Pinpoint the cell where the given text exists, returning its (X, Y) midpoint coordinate. 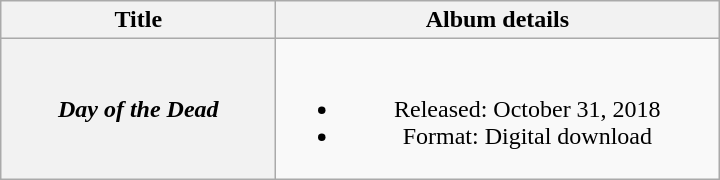
Day of the Dead (138, 109)
Album details (498, 20)
Released: October 31, 2018Format: Digital download (498, 109)
Title (138, 20)
